From the cell containing the given text, extract its center point as [X, Y] coordinate. 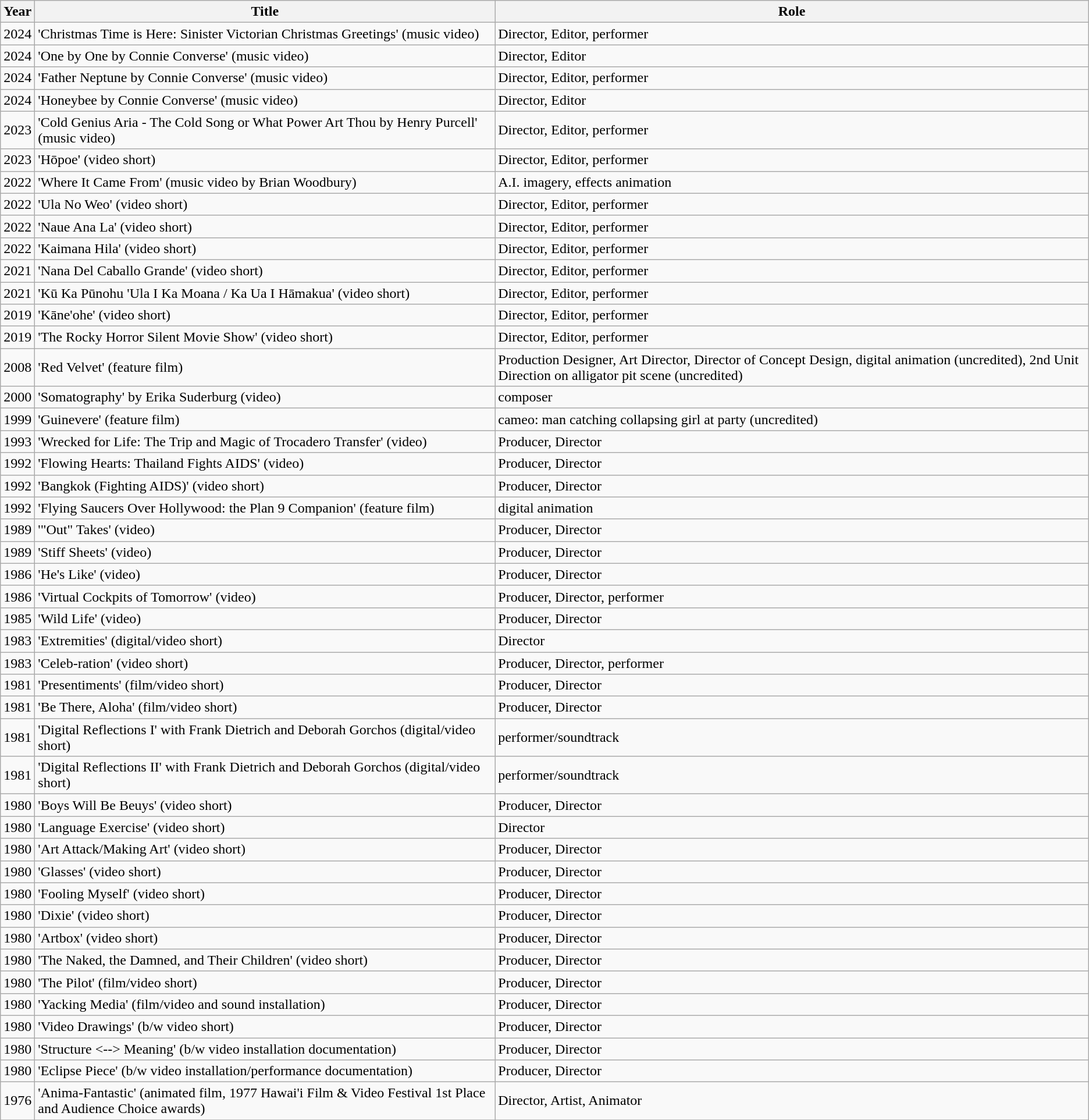
'Where It Came From' (music video by Brian Woodbury) [265, 182]
'Digital Reflections II' with Frank Dietrich and Deborah Gorchos (digital/video short) [265, 775]
A.I. imagery, effects animation [792, 182]
'Boys Will Be Beuys' (video short) [265, 805]
2000 [17, 397]
'Video Drawings' (b/w video short) [265, 1026]
'Father Neptune by Connie Converse' (music video) [265, 78]
'Wild Life' (video) [265, 618]
'Dixie' (video short) [265, 916]
Production Designer, Art Director, Director of Concept Design, digital animation (uncredited), 2nd Unit Direction on alligator pit scene (uncredited) [792, 368]
'Presentiments' (film/video short) [265, 685]
Year [17, 12]
'Virtual Cockpits of Tomorrow' (video) [265, 596]
'Kāne'ohe' (video short) [265, 315]
cameo: man catching collapsing girl at party (uncredited) [792, 419]
'Yacking Media' (film/video and sound installation) [265, 1004]
'Kū Ka Pūnohu 'Ula I Ka Moana / Ka Ua I Hāmakua' (video short) [265, 293]
'Celeb-ration' (video short) [265, 663]
'Eclipse Piece' (b/w video installation/performance documentation) [265, 1071]
'Extremities' (digital/video short) [265, 641]
'Glasses' (video short) [265, 872]
'Fooling Myself' (video short) [265, 894]
'One by One by Connie Converse' (music video) [265, 56]
'Somatography' by Erika Suderburg (video) [265, 397]
'Kaimana Hila' (video short) [265, 248]
1993 [17, 442]
'Bangkok (Fighting AIDS)' (video short) [265, 486]
'Flowing Hearts: Thailand Fights AIDS' (video) [265, 464]
'Flying Saucers Over Hollywood: the Plan 9 Companion' (feature film) [265, 508]
1985 [17, 618]
'Language Exercise' (video short) [265, 827]
'Stiff Sheets' (video) [265, 552]
'Be There, Aloha' (film/video short) [265, 707]
'Nana Del Caballo Grande' (video short) [265, 271]
'Digital Reflections I' with Frank Dietrich and Deborah Gorchos (digital/video short) [265, 738]
'The Rocky Horror Silent Movie Show' (video short) [265, 337]
2008 [17, 368]
Director, Artist, Animator [792, 1101]
'"Out" Takes' (video) [265, 530]
Role [792, 12]
'Wrecked for Life: The Trip and Magic of Trocadero Transfer' (video) [265, 442]
'Artbox' (video short) [265, 938]
'He's Like' (video) [265, 574]
Title [265, 12]
digital animation [792, 508]
'Naue Ana La' (video short) [265, 226]
composer [792, 397]
1976 [17, 1101]
'Anima-Fantastic' (animated film, 1977 Hawai'i Film & Video Festival 1st Place and Audience Choice awards) [265, 1101]
1999 [17, 419]
'Structure <--> Meaning' (b/w video installation documentation) [265, 1049]
'Red Velvet' (feature film) [265, 368]
'Guinevere' (feature film) [265, 419]
'Ula No Weo' (video short) [265, 204]
'Cold Genius Aria - The Cold Song or What Power Art Thou by Henry Purcell' (music video) [265, 130]
'The Pilot' (film/video short) [265, 982]
'Art Attack/Making Art' (video short) [265, 849]
'The Naked, the Damned, and Their Children' (video short) [265, 960]
'Honeybee by Connie Converse' (music video) [265, 100]
'Christmas Time is Here: Sinister Victorian Christmas Greetings' (music video) [265, 34]
'Hōpoe' (video short) [265, 160]
